Detect which cell encompasses the target text, then output its (x, y) center coordinate. 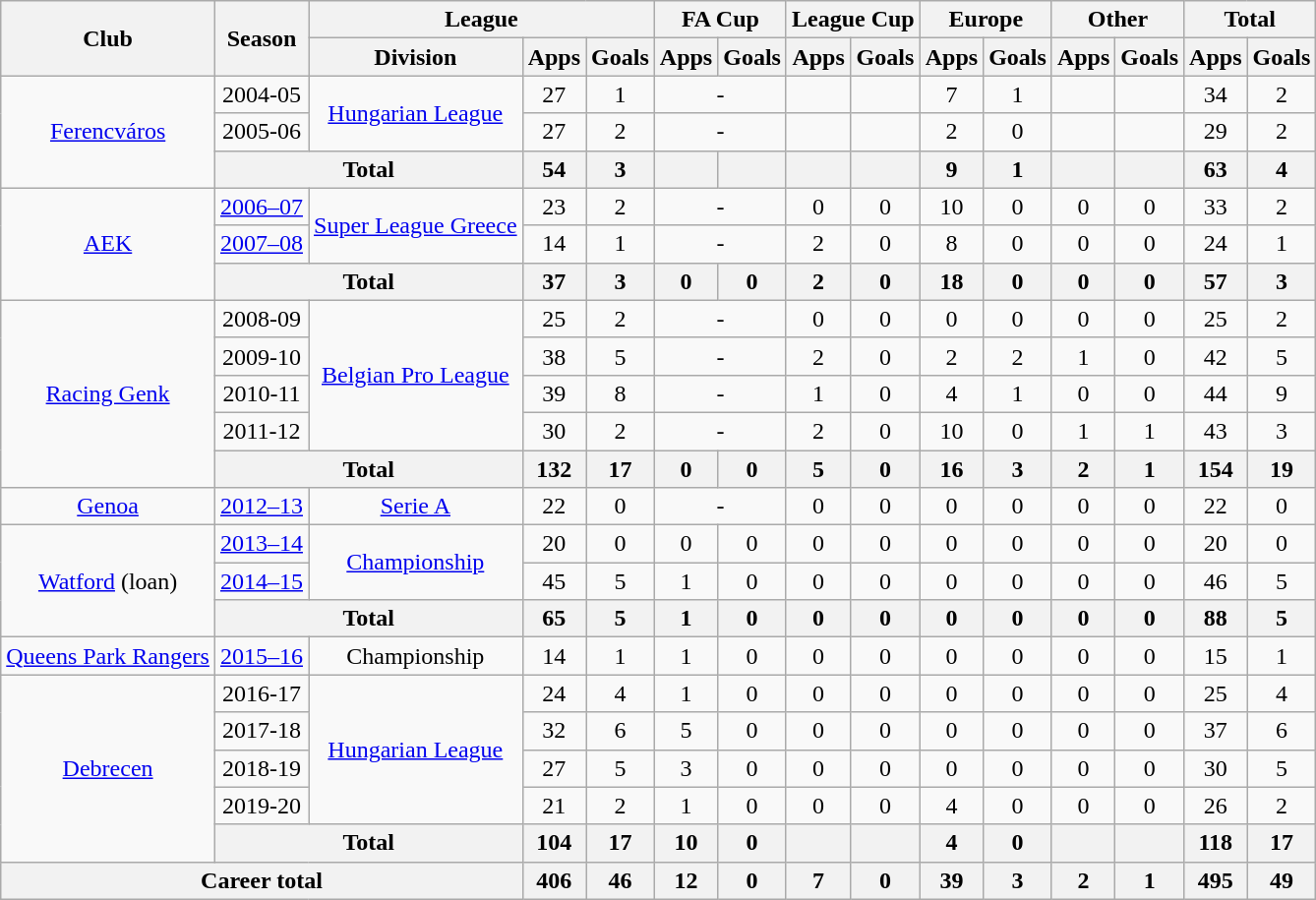
65 (554, 619)
2018-19 (262, 768)
Watford (loan) (108, 581)
34 (1216, 94)
18 (951, 281)
Other (1117, 20)
2004-05 (262, 94)
104 (554, 843)
Europe (986, 20)
33 (1216, 207)
2006–07 (262, 207)
2012–13 (262, 507)
Belgian Pro League (416, 375)
42 (1216, 356)
118 (1216, 843)
Serie A (416, 507)
Genoa (108, 507)
2019-20 (262, 806)
154 (1216, 469)
49 (1282, 880)
2008-09 (262, 319)
Season (262, 38)
AEK (108, 244)
132 (554, 469)
Division (416, 57)
2016-17 (262, 693)
16 (951, 469)
44 (1216, 393)
Debrecen (108, 768)
Racing Genk (108, 393)
12 (686, 880)
2011-12 (262, 431)
88 (1216, 619)
2007–08 (262, 244)
Career total (262, 880)
2013–14 (262, 544)
2005-06 (262, 132)
FA Cup (720, 20)
Queens Park Rangers (108, 656)
495 (1216, 880)
32 (554, 731)
Club (108, 38)
19 (1282, 469)
15 (1216, 656)
2010-11 (262, 393)
League (482, 20)
57 (1216, 281)
45 (554, 581)
2015–16 (262, 656)
Ferencváros (108, 132)
2017-18 (262, 731)
21 (554, 806)
2009-10 (262, 356)
63 (1216, 169)
26 (1216, 806)
406 (554, 880)
League Cup (853, 20)
54 (554, 169)
43 (1216, 431)
23 (554, 207)
2014–15 (262, 581)
29 (1216, 132)
38 (554, 356)
Super League Greece (416, 225)
